Search for the cell housing the specified text and yield its (X, Y) center coordinate. 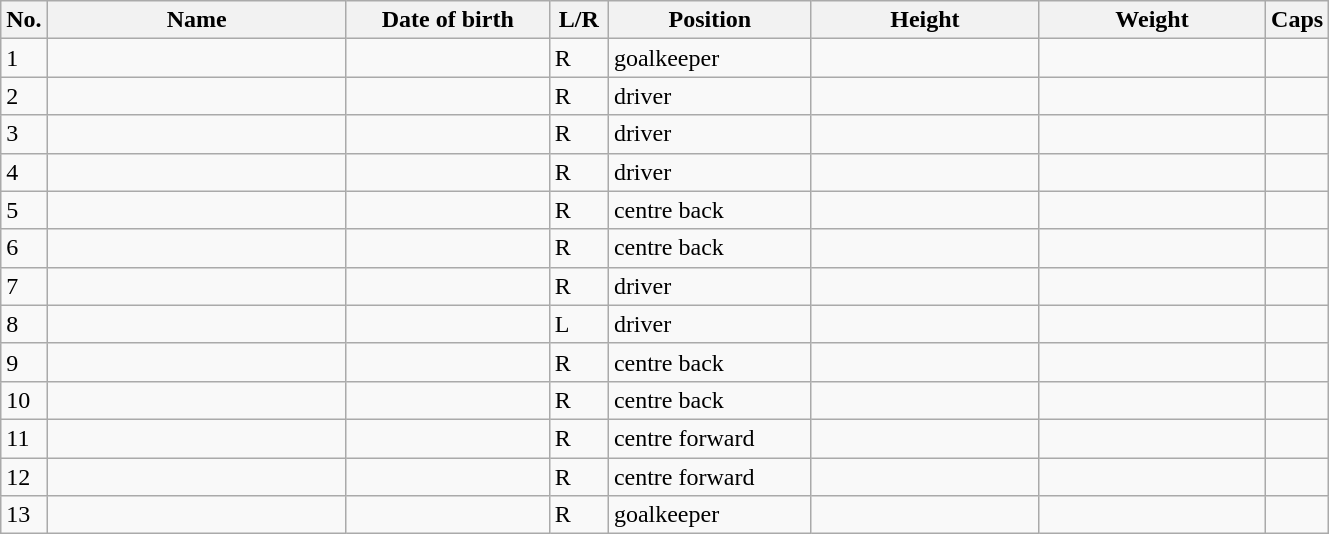
6 (24, 248)
9 (24, 362)
4 (24, 172)
L/R (578, 20)
2 (24, 96)
11 (24, 438)
Position (710, 20)
13 (24, 515)
5 (24, 210)
12 (24, 477)
Caps (1298, 20)
8 (24, 324)
Weight (1152, 20)
L (578, 324)
1 (24, 58)
7 (24, 286)
3 (24, 134)
10 (24, 400)
Name (196, 20)
Height (924, 20)
No. (24, 20)
Date of birth (448, 20)
